Provide the (x, y) coordinate of the cell's center where the given text is located.  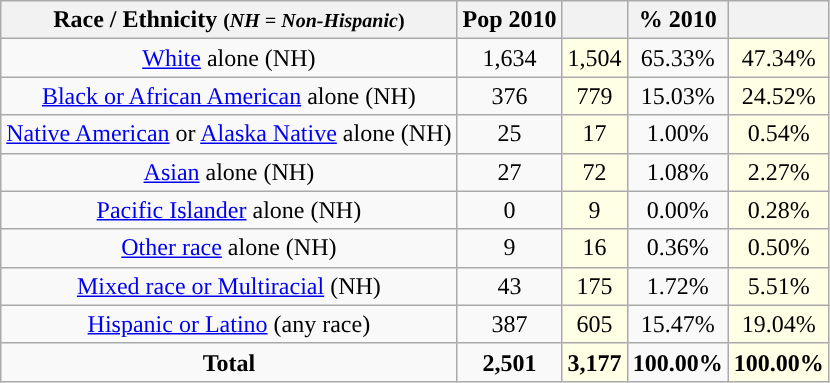
175 (594, 286)
65.33% (678, 58)
Black or African American alone (NH) (229, 96)
1.72% (678, 286)
25 (510, 134)
17 (594, 134)
Pacific Islander alone (NH) (229, 210)
Hispanic or Latino (any race) (229, 324)
0.36% (678, 248)
387 (510, 324)
72 (594, 172)
0.50% (778, 248)
0 (510, 210)
White alone (NH) (229, 58)
2,501 (510, 362)
3,177 (594, 362)
19.04% (778, 324)
0.28% (778, 210)
0.00% (678, 210)
16 (594, 248)
24.52% (778, 96)
15.47% (678, 324)
376 (510, 96)
47.34% (778, 58)
5.51% (778, 286)
% 2010 (678, 20)
Asian alone (NH) (229, 172)
2.27% (778, 172)
1.00% (678, 134)
779 (594, 96)
Other race alone (NH) (229, 248)
605 (594, 324)
15.03% (678, 96)
Native American or Alaska Native alone (NH) (229, 134)
43 (510, 286)
1.08% (678, 172)
1,634 (510, 58)
Race / Ethnicity (NH = Non-Hispanic) (229, 20)
Total (229, 362)
1,504 (594, 58)
27 (510, 172)
0.54% (778, 134)
Mixed race or Multiracial (NH) (229, 286)
Pop 2010 (510, 20)
